Provide the (X, Y) coordinate of the cell's center where the given text is located.  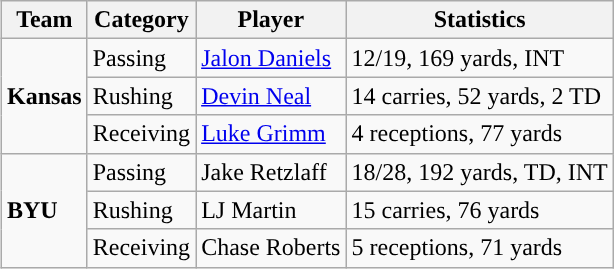
14 carries, 52 yards, 2 TD (480, 96)
Jake Retzlaff (271, 172)
12/19, 169 yards, INT (480, 58)
Statistics (480, 20)
Kansas (44, 96)
Category (141, 20)
15 carries, 76 yards (480, 210)
18/28, 192 yards, TD, INT (480, 172)
5 receptions, 71 yards (480, 248)
Player (271, 20)
LJ Martin (271, 210)
Team (44, 20)
Jalon Daniels (271, 58)
BYU (44, 210)
4 receptions, 77 yards (480, 134)
Luke Grimm (271, 134)
Chase Roberts (271, 248)
Devin Neal (271, 96)
